Scan for the cell matching the given text and deliver its [X, Y] coordinate at center. 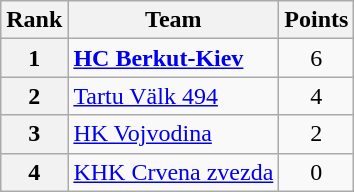
KHK Crvena zvezda [174, 172]
HC Berkut-Kiev [174, 58]
Points [316, 20]
1 [34, 58]
6 [316, 58]
HK Vojvodina [174, 134]
0 [316, 172]
Tartu Välk 494 [174, 96]
3 [34, 134]
Rank [34, 20]
Team [174, 20]
